From the cell containing the given text, extract its center point as (X, Y) coordinate. 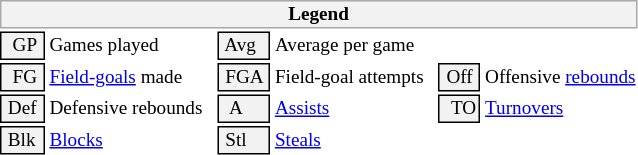
FGA (244, 77)
Turnovers (561, 108)
Offensive rebounds (561, 77)
Defensive rebounds (131, 108)
Legend (318, 14)
Steals (354, 140)
Off (460, 77)
Field-goal attempts (354, 77)
Average per game (354, 46)
Blk (22, 140)
TO (460, 108)
Assists (354, 108)
Field-goals made (131, 77)
Games played (131, 46)
GP (22, 46)
Blocks (131, 140)
Stl (244, 140)
Def (22, 108)
Avg (244, 46)
A (244, 108)
FG (22, 77)
